Search for the cell housing the specified text and yield its [X, Y] center coordinate. 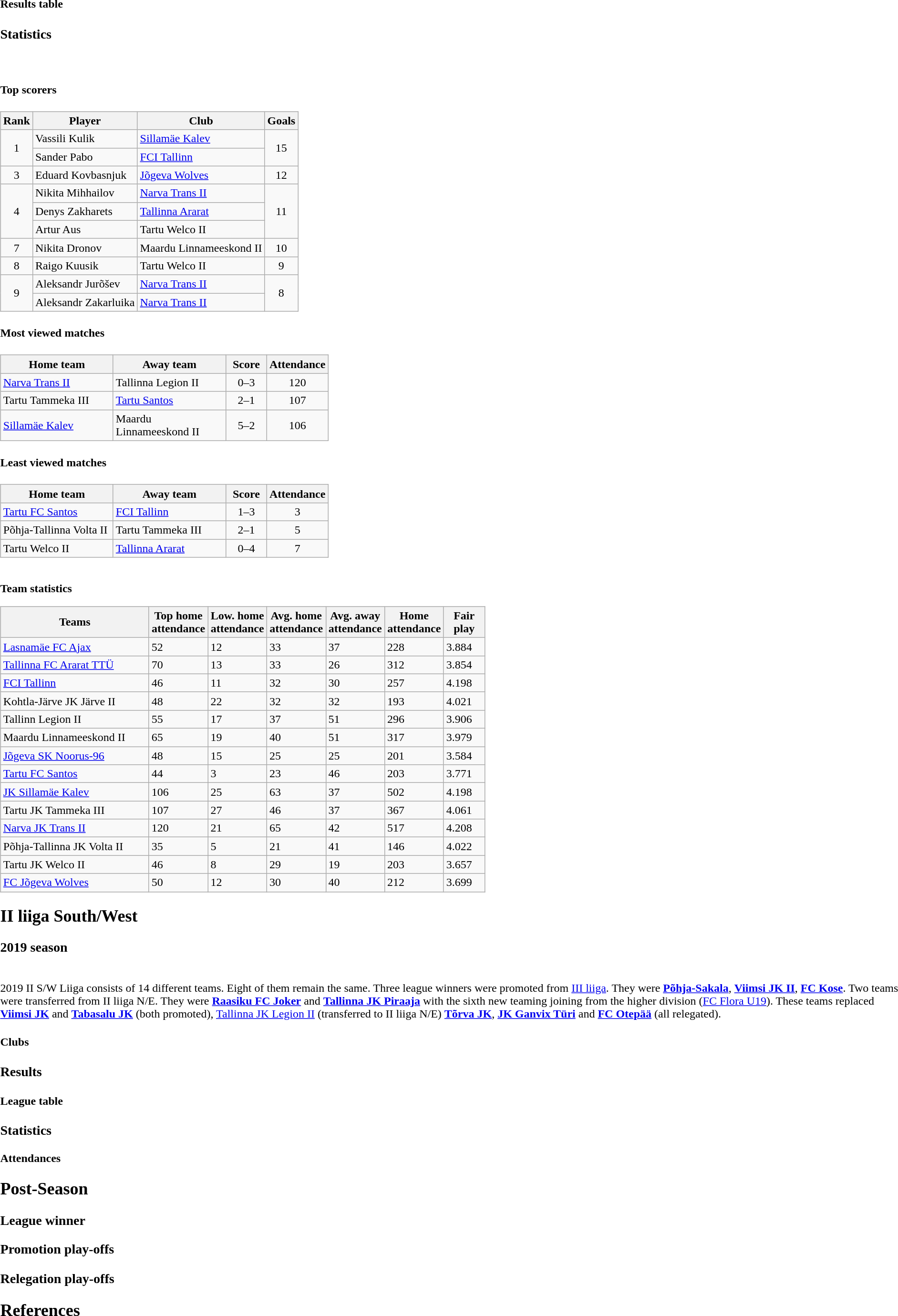
Fair play [464, 622]
517 [414, 828]
Tartu JK Tammeka III [74, 810]
Tartu JK Welco II [74, 864]
4.061 [464, 810]
29 [296, 864]
212 [414, 883]
3.584 [464, 756]
201 [414, 756]
Aleksandr Jurõšev [85, 284]
4.208 [464, 828]
Vassili Kulik [85, 139]
Tallinn Legion II [74, 720]
Raigo Kuusik [85, 266]
Teams [74, 622]
50 [178, 883]
146 [414, 846]
52 [178, 647]
Club [201, 121]
3.854 [464, 665]
Jõgeva SK Noorus-96 [74, 756]
1–3 [246, 512]
Rank [16, 121]
Top home attendance [178, 622]
193 [414, 701]
Aleksandr Zakarluika [85, 302]
Avg. home attendance [296, 622]
3.657 [464, 864]
317 [414, 738]
0–3 [246, 382]
Goals [281, 121]
Narva JK Trans II [74, 828]
55 [178, 720]
JK Sillamäe Kalev [74, 792]
23 [296, 774]
Sander Pabo [85, 157]
Lasnamäe FC Ajax [74, 647]
Põhja-Tallinna JK Volta II [74, 846]
367 [414, 810]
Kohtla-Järve JK Järve II [74, 701]
5–2 [246, 425]
Artur Aus [85, 229]
10 [281, 247]
Nikita Mihhailov [85, 193]
27 [237, 810]
Eduard Kovbasnjuk [85, 175]
3.884 [464, 647]
42 [355, 828]
FC Jõgeva Wolves [74, 883]
35 [178, 846]
296 [414, 720]
3.906 [464, 720]
257 [414, 683]
Jõgeva Wolves [201, 175]
13 [237, 665]
502 [414, 792]
Tallinna FC Ararat TTÜ [74, 665]
228 [414, 647]
Home attendance [414, 622]
70 [178, 665]
44 [178, 774]
17 [237, 720]
3.699 [464, 883]
Avg. away attendance [355, 622]
41 [355, 846]
4.022 [464, 846]
4.021 [464, 701]
3.771 [464, 774]
26 [355, 665]
0–4 [246, 548]
Põhja-Tallinna Volta II [57, 530]
Tallinna Legion II [169, 382]
Denys Zakharets [85, 211]
1 [16, 148]
63 [296, 792]
Player [85, 121]
Nikita Dronov [85, 247]
3.979 [464, 738]
22 [237, 701]
Tartu Santos [169, 401]
Low. home attendance [237, 622]
312 [414, 665]
4 [16, 211]
